Identify which cell holds the provided text, then report its (x, y) central coordinate. 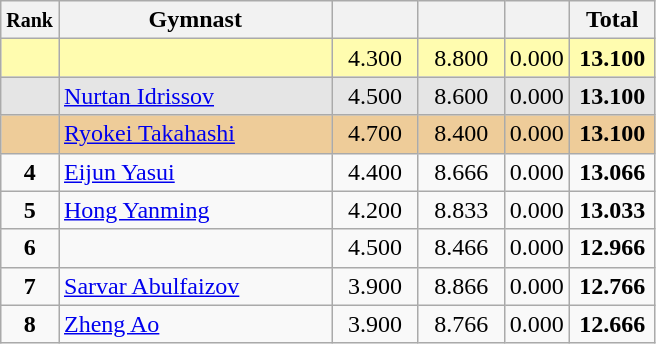
8.866 (461, 286)
Zheng Ao (195, 324)
Nurtan Idrissov (195, 96)
12.766 (612, 286)
8.800 (461, 58)
12.966 (612, 248)
13.033 (612, 210)
4.200 (375, 210)
6 (30, 248)
Gymnast (195, 20)
12.666 (612, 324)
8.766 (461, 324)
8.600 (461, 96)
Eijun Yasui (195, 172)
5 (30, 210)
Sarvar Abulfaizov (195, 286)
4.300 (375, 58)
8.466 (461, 248)
7 (30, 286)
Rank (30, 20)
4.700 (375, 134)
8.666 (461, 172)
13.066 (612, 172)
8 (30, 324)
8.400 (461, 134)
Hong Yanming (195, 210)
8.833 (461, 210)
4 (30, 172)
Ryokei Takahashi (195, 134)
4.400 (375, 172)
Total (612, 20)
